Identify which cell holds the provided text, then report its [X, Y] central coordinate. 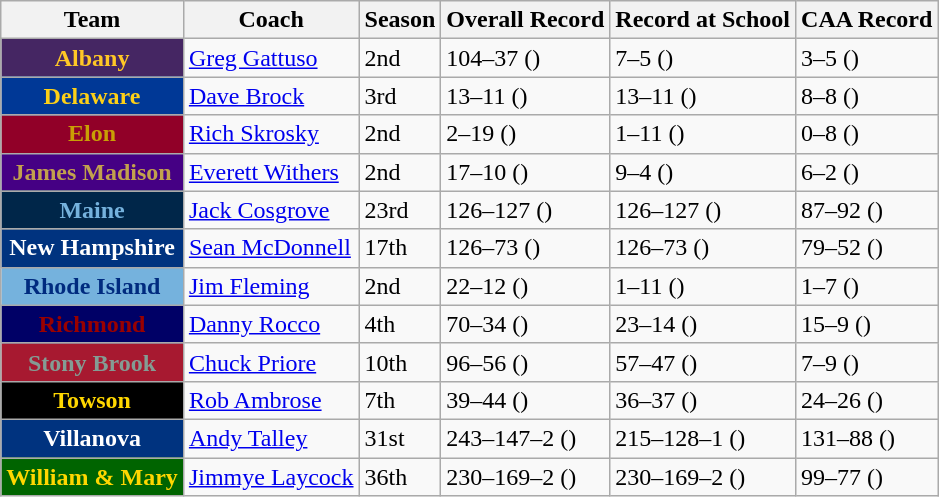
Richmond [92, 324]
Rob Ambrose [271, 400]
96–56 () [526, 362]
104–37 () [526, 58]
Record at School [703, 20]
Towson [92, 400]
10th [400, 362]
131–88 () [867, 438]
3–5 () [867, 58]
243–147–2 () [526, 438]
9–4 () [703, 172]
4th [400, 324]
7–9 () [867, 362]
Greg Gattuso [271, 58]
22–12 () [526, 286]
Coach [271, 20]
Albany [92, 58]
Elon [92, 134]
Everett Withers [271, 172]
Danny Rocco [271, 324]
87–92 () [867, 210]
31st [400, 438]
Rich Skrosky [271, 134]
William & Mary [92, 477]
New Hampshire [92, 248]
Jack Cosgrove [271, 210]
Delaware [92, 96]
James Madison [92, 172]
1–7 () [867, 286]
7th [400, 400]
24–26 () [867, 400]
Jim Fleming [271, 286]
23–14 () [703, 324]
Rhode Island [92, 286]
39–44 () [526, 400]
70–34 () [526, 324]
79–52 () [867, 248]
CAA Record [867, 20]
Andy Talley [271, 438]
57–47 () [703, 362]
Chuck Priore [271, 362]
6–2 () [867, 172]
Stony Brook [92, 362]
2–19 () [526, 134]
0–8 () [867, 134]
215–128–1 () [703, 438]
3rd [400, 96]
99–77 () [867, 477]
Team [92, 20]
8–8 () [867, 96]
36th [400, 477]
17th [400, 248]
Sean McDonnell [271, 248]
17–10 () [526, 172]
Overall Record [526, 20]
7–5 () [703, 58]
23rd [400, 210]
Villanova [92, 438]
Dave Brock [271, 96]
Jimmye Laycock [271, 477]
Season [400, 20]
Maine [92, 210]
15–9 () [867, 324]
36–37 () [703, 400]
